Capture the cell that displays the provided text and extract its (X, Y) central coordinate. 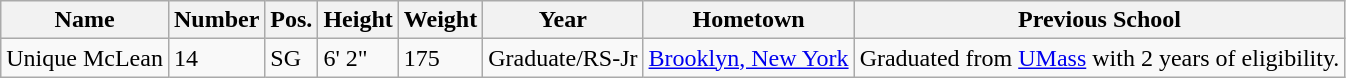
Name (85, 20)
14 (216, 58)
Graduated from UMass with 2 years of eligibility. (1100, 58)
Unique McLean (85, 58)
Hometown (748, 20)
Number (216, 20)
SG (292, 58)
Graduate/RS-Jr (563, 58)
Weight (440, 20)
Height (358, 20)
175 (440, 58)
Previous School (1100, 20)
Brooklyn, New York (748, 58)
Year (563, 20)
6' 2" (358, 58)
Pos. (292, 20)
